Identify which cell holds the provided text, then report its (x, y) central coordinate. 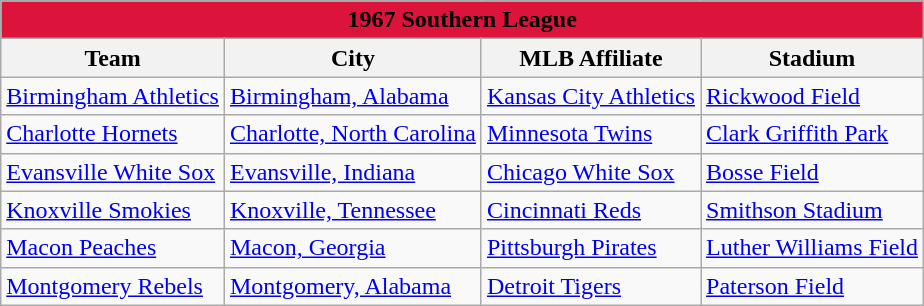
Macon, Georgia (352, 248)
Paterson Field (812, 286)
Smithson Stadium (812, 210)
Charlotte Hornets (113, 134)
Pittsburgh Pirates (590, 248)
Macon Peaches (113, 248)
City (352, 58)
Luther Williams Field (812, 248)
1967 Southern League (462, 20)
Knoxville, Tennessee (352, 210)
Kansas City Athletics (590, 96)
Chicago White Sox (590, 172)
Detroit Tigers (590, 286)
Cincinnati Reds (590, 210)
Evansville, Indiana (352, 172)
Charlotte, North Carolina (352, 134)
MLB Affiliate (590, 58)
Montgomery Rebels (113, 286)
Birmingham, Alabama (352, 96)
Minnesota Twins (590, 134)
Clark Griffith Park (812, 134)
Montgomery, Alabama (352, 286)
Rickwood Field (812, 96)
Birmingham Athletics (113, 96)
Bosse Field (812, 172)
Evansville White Sox (113, 172)
Knoxville Smokies (113, 210)
Team (113, 58)
Stadium (812, 58)
